Find where the given text appears and provide that cell's center as [x, y] coordinate. 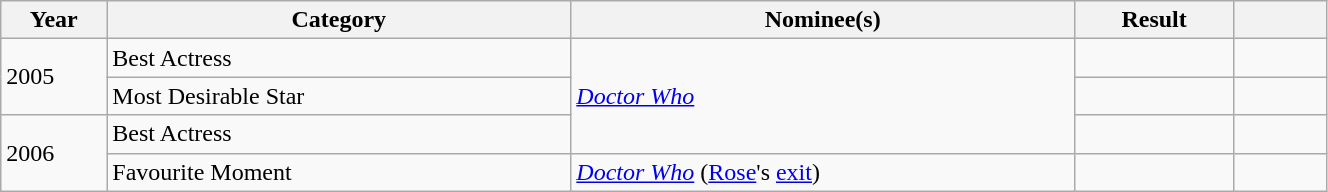
Category [339, 20]
Doctor Who [823, 96]
2005 [54, 77]
Year [54, 20]
Favourite Moment [339, 172]
Nominee(s) [823, 20]
Most Desirable Star [339, 96]
2006 [54, 153]
Result [1154, 20]
Doctor Who (Rose's exit) [823, 172]
